Pinpoint the cell where the given text exists, returning its (X, Y) midpoint coordinate. 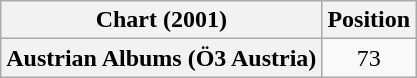
73 (369, 58)
Austrian Albums (Ö3 Austria) (162, 58)
Chart (2001) (162, 20)
Position (369, 20)
